Detect which cell encompasses the target text, then output its [x, y] center coordinate. 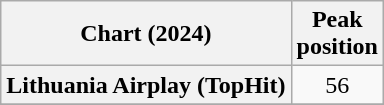
Chart (2024) [146, 34]
56 [337, 85]
Peakposition [337, 34]
Lithuania Airplay (TopHit) [146, 85]
